Scan for the cell matching the given text and deliver its [x, y] coordinate at center. 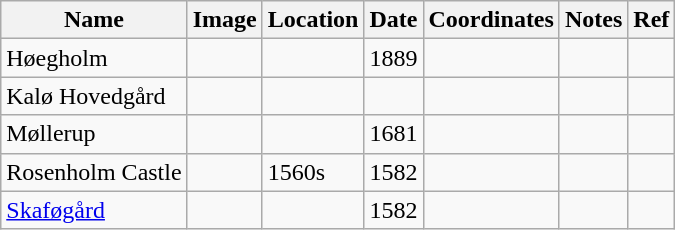
Ref [652, 20]
Date [394, 20]
Coordinates [491, 20]
1889 [394, 58]
Skaføgård [94, 210]
Kalø Hovedgård [94, 96]
Image [224, 20]
Høegholm [94, 58]
Rosenholm Castle [94, 172]
1560s [313, 172]
Name [94, 20]
1681 [394, 134]
Location [313, 20]
Møllerup [94, 134]
Notes [593, 20]
